Search for the cell housing the specified text and yield its (x, y) center coordinate. 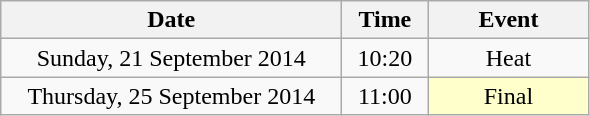
Final (508, 96)
Sunday, 21 September 2014 (172, 58)
Event (508, 20)
Time (385, 20)
Heat (508, 58)
10:20 (385, 58)
11:00 (385, 96)
Date (172, 20)
Thursday, 25 September 2014 (172, 96)
